Capture the cell that displays the provided text and extract its (X, Y) central coordinate. 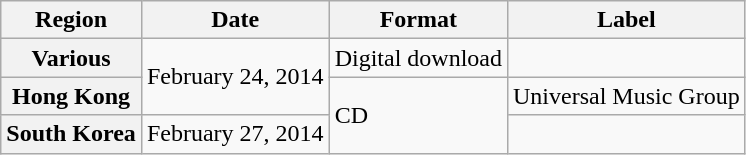
Digital download (418, 58)
Hong Kong (72, 96)
Universal Music Group (626, 96)
Format (418, 20)
February 27, 2014 (235, 134)
CD (418, 115)
Region (72, 20)
Date (235, 20)
Various (72, 58)
February 24, 2014 (235, 77)
South Korea (72, 134)
Label (626, 20)
